Return the [X, Y] coordinate for the center point of the cell that contains the specified text.  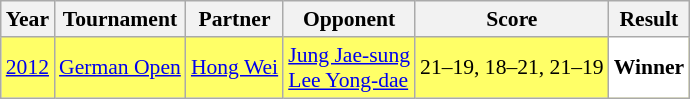
Tournament [120, 19]
Score [512, 19]
Partner [234, 19]
German Open [120, 68]
2012 [28, 68]
21–19, 18–21, 21–19 [512, 68]
Hong Wei [234, 68]
Winner [650, 68]
Result [650, 19]
Opponent [349, 19]
Year [28, 19]
Jung Jae-sung Lee Yong-dae [349, 68]
